Scan for the cell matching the given text and deliver its (X, Y) coordinate at center. 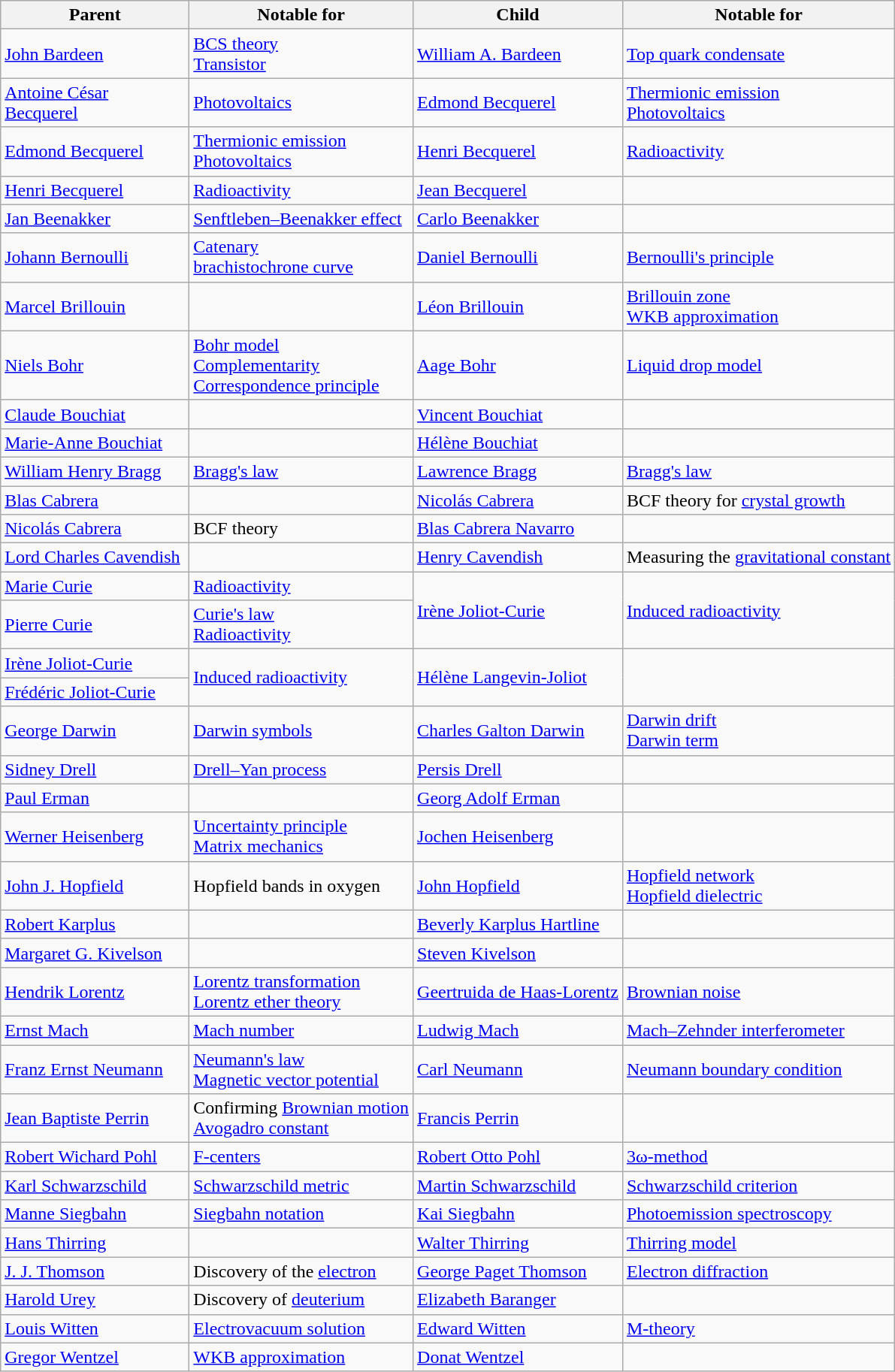
Lawrence Bragg (519, 471)
Carl Neumann (519, 1068)
Marie Curie (95, 586)
Measuring the gravitational constant (758, 558)
Schwarzschild metric (301, 1186)
Uncertainty principleMatrix mechanics (301, 837)
Blas Cabrera (95, 500)
Gregor Wentzel (95, 1357)
John Bardeen (95, 54)
Sidney Drell (95, 769)
Johann Bernoulli (95, 257)
Electrovacuum solution (301, 1328)
Neumann's lawMagnetic vector potential (301, 1068)
Photoemission spectroscopy (758, 1214)
Lord Charles Cavendish (95, 558)
Steven Kivelson (519, 953)
BCF theory (301, 529)
Blas Cabrera Navarro (519, 529)
J. J. Thomson (95, 1271)
Jan Beenakker (95, 219)
George Paget Thomson (519, 1271)
Confirming Brownian motionAvogadro constant (301, 1118)
Karl Schwarzschild (95, 1186)
George Darwin (95, 730)
Pierre Curie (95, 625)
Bernoulli's principle (758, 257)
Hopfield bands in oxygen (301, 885)
John J. Hopfield (95, 885)
Robert Wichard Pohl (95, 1157)
Francis Perrin (519, 1118)
Georg Adolf Erman (519, 798)
Robert Otto Pohl (519, 1157)
Top quark condensate (758, 54)
Martin Schwarzschild (519, 1186)
Louis Witten (95, 1328)
Electron diffraction (758, 1271)
Ludwig Mach (519, 1030)
Claude Bouchiat (95, 414)
Paul Erman (95, 798)
Drell–Yan process (301, 769)
Ernst Mach (95, 1030)
Child (519, 15)
Antoine César Becquerel (95, 102)
Marcel Brillouin (95, 307)
Brownian noise (758, 992)
John Hopfield (519, 885)
Neumann boundary condition (758, 1068)
Charles Galton Darwin (519, 730)
BCF theory for crystal growth (758, 500)
F-centers (301, 1157)
WKB approximation (301, 1357)
Margaret G. Kivelson (95, 953)
Hans Thirring (95, 1243)
Hendrik Lorentz (95, 992)
Discovery of the electron (301, 1271)
William Henry Bragg (95, 471)
Léon Brillouin (519, 307)
Elizabeth Baranger (519, 1300)
Liquid drop model (758, 365)
Jean Becquerel (519, 190)
Edward Witten (519, 1328)
Robert Karplus (95, 924)
Siegbahn notation (301, 1214)
William A. Bardeen (519, 54)
Harold Urey (95, 1300)
Darwin symbols (301, 730)
Daniel Bernoulli (519, 257)
Senftleben–Beenakker effect (301, 219)
Persis Drell (519, 769)
Niels Bohr (95, 365)
Donat Wentzel (519, 1357)
Walter Thirring (519, 1243)
Lorentz transformationLorentz ether theory (301, 992)
Henry Cavendish (519, 558)
Franz Ernst Neumann (95, 1068)
Catenarybrachistochrone curve (301, 257)
Beverly Karplus Hartline (519, 924)
Werner Heisenberg (95, 837)
3ω-method (758, 1157)
Hélène Bouchiat (519, 443)
Frédéric Joliot-Curie (95, 692)
Vincent Bouchiat (519, 414)
Jochen Heisenberg (519, 837)
Carlo Beenakker (519, 219)
Mach number (301, 1030)
Discovery of deuterium (301, 1300)
Hélène Langevin-Joliot (519, 678)
Schwarzschild criterion (758, 1186)
Jean Baptiste Perrin (95, 1118)
Marie-Anne Bouchiat (95, 443)
Parent (95, 15)
Photovoltaics (301, 102)
Mach–Zehnder interferometer (758, 1030)
Thirring model (758, 1243)
Kai Siegbahn (519, 1214)
M-theory (758, 1328)
Bohr modelComplementarityCorrespondence principle (301, 365)
Hopfield networkHopfield dielectric (758, 885)
Geertruida de Haas-Lorentz (519, 992)
Darwin driftDarwin term (758, 730)
Brillouin zoneWKB approximation (758, 307)
Curie's lawRadioactivity (301, 625)
Aage Bohr (519, 365)
Manne Siegbahn (95, 1214)
BCS theoryTransistor (301, 54)
